Provide the [x, y] coordinate of the cell's center where the given text is located.  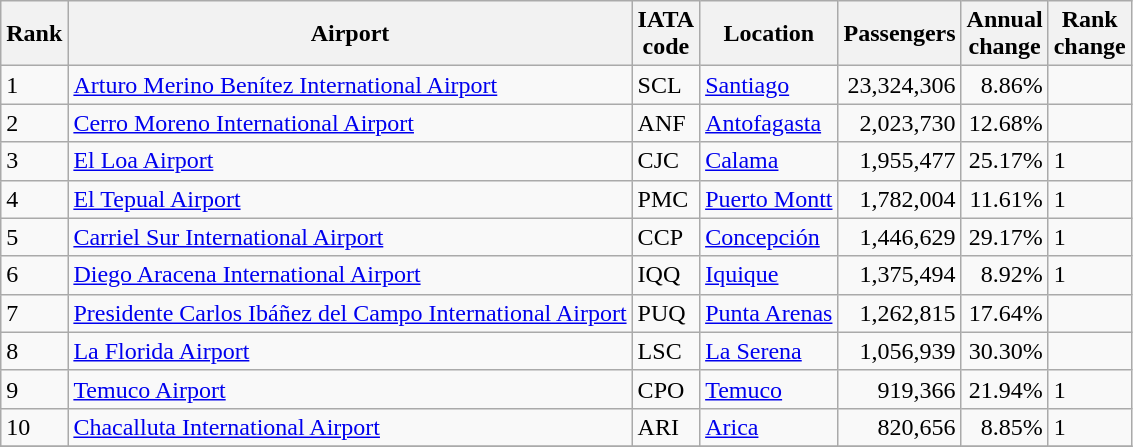
8.92% [1004, 275]
Iquique [769, 275]
12.68% [1004, 123]
8.85% [1004, 427]
919,366 [900, 389]
Arturo Merino Benítez International Airport [350, 85]
4 [34, 199]
6 [34, 275]
Puerto Montt [769, 199]
El Loa Airport [350, 161]
Calama [769, 161]
El Tepual Airport [350, 199]
2,023,730 [900, 123]
ANF [666, 123]
1,955,477 [900, 161]
Arica [769, 427]
10 [34, 427]
8.86% [1004, 85]
Concepción [769, 237]
Antofagasta [769, 123]
La Serena [769, 351]
Rankchange [1090, 34]
21.94% [1004, 389]
1,056,939 [900, 351]
SCL [666, 85]
Carriel Sur International Airport [350, 237]
Santiago [769, 85]
CCP [666, 237]
Annualchange [1004, 34]
3 [34, 161]
1,262,815 [900, 313]
23,324,306 [900, 85]
25.17% [1004, 161]
Passengers [900, 34]
11.61% [1004, 199]
30.30% [1004, 351]
Chacalluta International Airport [350, 427]
8 [34, 351]
Cerro Moreno International Airport [350, 123]
5 [34, 237]
Punta Arenas [769, 313]
CJC [666, 161]
Rank [34, 34]
IATAcode [666, 34]
ARI [666, 427]
1,782,004 [900, 199]
Location [769, 34]
PUQ [666, 313]
2 [34, 123]
Temuco Airport [350, 389]
Presidente Carlos Ibáñez del Campo International Airport [350, 313]
17.64% [1004, 313]
La Florida Airport [350, 351]
Airport [350, 34]
Temuco [769, 389]
PMC [666, 199]
29.17% [1004, 237]
CPO [666, 389]
1,375,494 [900, 275]
1,446,629 [900, 237]
IQQ [666, 275]
Diego Aracena International Airport [350, 275]
9 [34, 389]
7 [34, 313]
820,656 [900, 427]
LSC [666, 351]
